Extract the [X, Y] coordinate from the center of the cell holding the provided text.  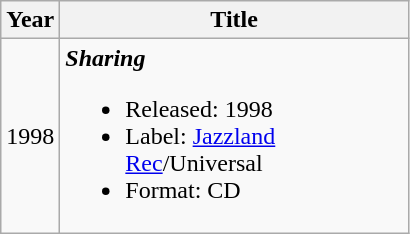
1998 [30, 136]
Year [30, 20]
SharingReleased: 1998Label: Jazzland Rec/Universal Format: CD [234, 136]
Title [234, 20]
